Return (X, Y) of the center of cell containing provided text 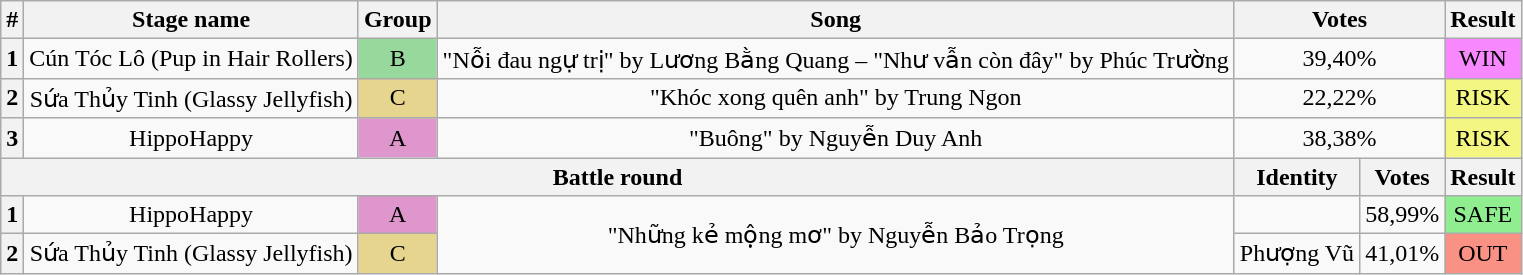
"Những kẻ mộng mơ" by Nguyễn Bảo Trọng (836, 235)
# (12, 20)
Phượng Vũ (1296, 254)
Battle round (618, 177)
22,22% (1339, 98)
"Buông" by Nguyễn Duy Anh (836, 138)
Song (836, 20)
B (398, 59)
38,38% (1339, 138)
"Khóc xong quên anh" by Trung Ngon (836, 98)
OUT (1483, 254)
Identity (1296, 177)
SAFE (1483, 215)
"Nỗi đau ngự trị" by Lương Bằng Quang – "Như vẫn còn đây" by Phúc Trường (836, 59)
39,40% (1339, 59)
41,01% (1402, 254)
Cún Tóc Lô (Pup in Hair Rollers) (192, 59)
58,99% (1402, 215)
3 (12, 138)
Group (398, 20)
Stage name (192, 20)
WIN (1483, 59)
